Scan for the cell matching the given text and deliver its [X, Y] coordinate at center. 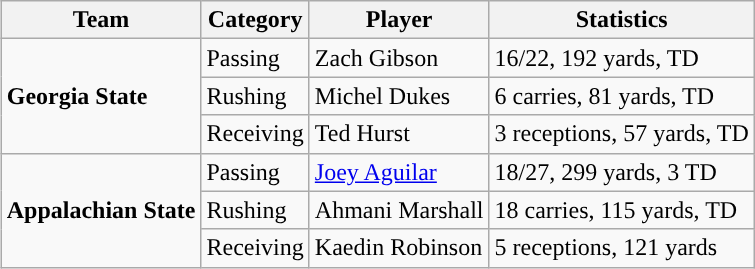
16/22, 192 yards, TD [622, 58]
5 receptions, 121 yards [622, 248]
3 receptions, 57 yards, TD [622, 134]
Appalachian State [101, 210]
Zach Gibson [399, 58]
Kaedin Robinson [399, 248]
Georgia State [101, 96]
6 carries, 81 yards, TD [622, 96]
18 carries, 115 yards, TD [622, 210]
18/27, 299 yards, 3 TD [622, 172]
Joey Aguilar [399, 172]
Ahmani Marshall [399, 210]
Ted Hurst [399, 134]
Michel Dukes [399, 96]
Category [255, 20]
Player [399, 20]
Team [101, 20]
Statistics [622, 20]
